Find where the given text appears and provide that cell's center as (X, Y) coordinate. 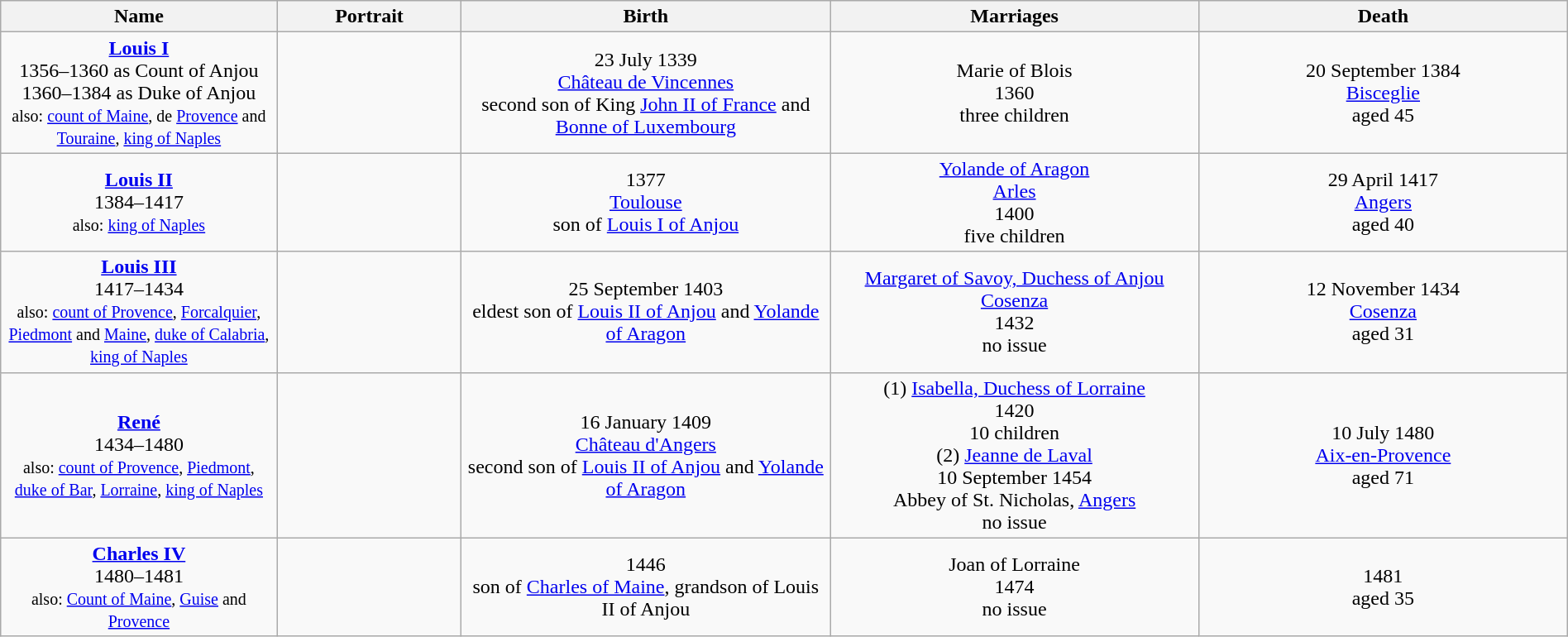
Marie of Blois1360three children (1015, 93)
(1) Isabella, Duchess of Lorraine142010 children(2) Jeanne de Laval10 September 1454Abbey of St. Nicholas, Angersno issue (1015, 455)
1481aged 35 (1383, 587)
Margaret of Savoy, Duchess of AnjouCosenza1432no issue (1015, 312)
René1434–1480also: count of Provence, Piedmont, duke of Bar, Lorraine, king of Naples (139, 455)
Portrait (369, 17)
Yolande of AragonArles1400five children (1015, 202)
10 July 1480Aix-en-Provenceaged 71 (1383, 455)
Name (139, 17)
Charles IV1480–1481also: Count of Maine, Guise and Provence (139, 587)
Louis I1356–1360 as Count of Anjou1360–1384 as Duke of Anjoualso: count of Maine, de Provence and Touraine, king of Naples (139, 93)
16 January 1409Château d'Angerssecond son of Louis II of Anjou and Yolande of Aragon (646, 455)
Birth (646, 17)
Marriages (1015, 17)
Death (1383, 17)
1377Toulouseson of Louis I of Anjou (646, 202)
Louis III1417–1434also: count of Provence, Forcalquier, Piedmont and Maine, duke of Calabria, king of Naples (139, 312)
Joan of Lorraine1474no issue (1015, 587)
20 September 1384Bisceglieaged 45 (1383, 93)
12 November 1434Cosenzaaged 31 (1383, 312)
29 April 1417Angersaged 40 (1383, 202)
1446son of Charles of Maine, grandson of Louis II of Anjou (646, 587)
Louis II1384–1417also: king of Naples (139, 202)
23 July 1339Château de Vincennessecond son of King John II of France and Bonne of Luxembourg (646, 93)
25 September 1403eldest son of Louis II of Anjou and Yolande of Aragon (646, 312)
